Provide the [X, Y] coordinate of the cell's center where the given text is located.  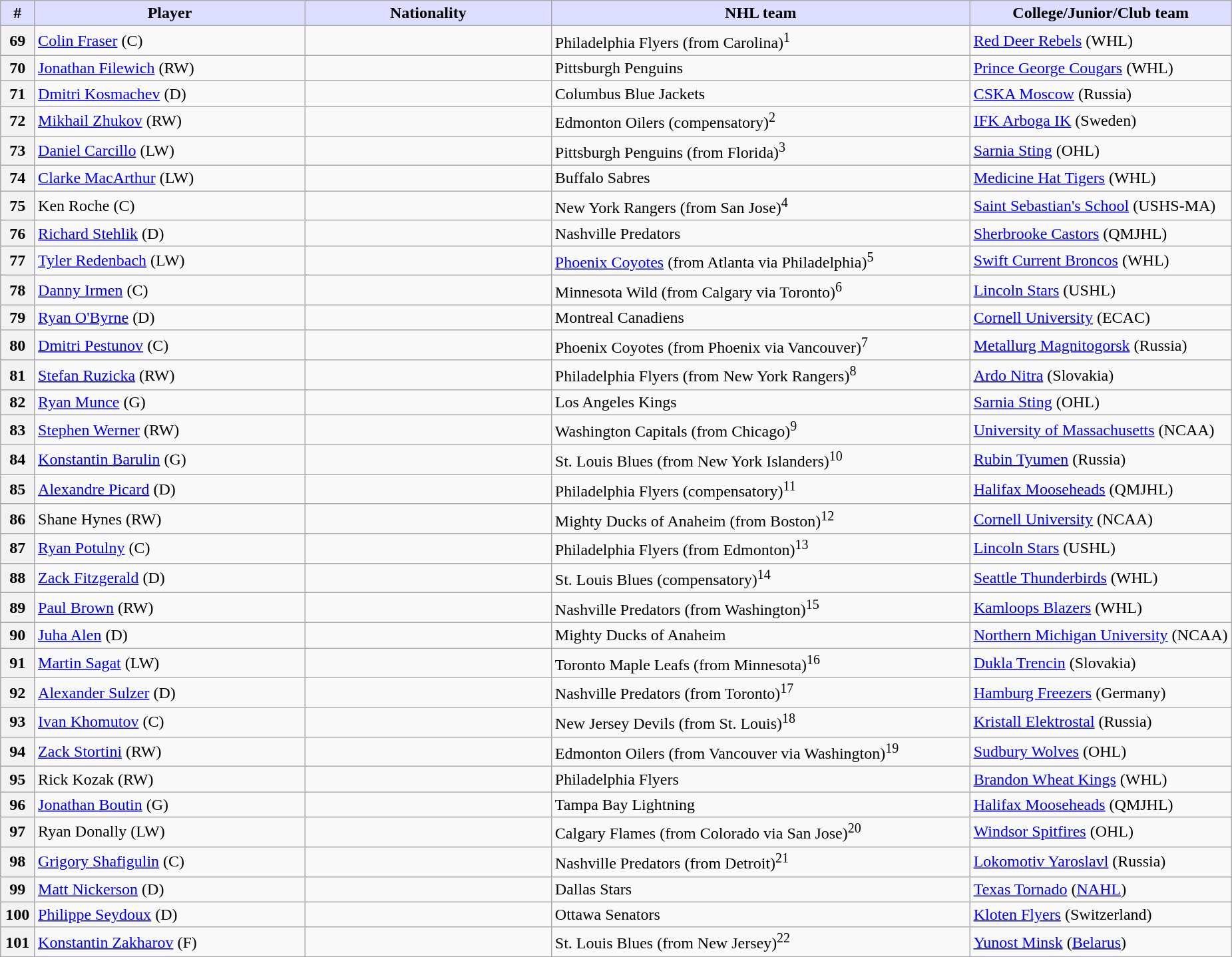
71 [17, 93]
Zack Fitzgerald (D) [170, 578]
Richard Stehlik (D) [170, 233]
96 [17, 805]
75 [17, 206]
St. Louis Blues (from New Jersey)22 [760, 942]
Konstantin Zakharov (F) [170, 942]
76 [17, 233]
Windsor Spitfires (OHL) [1101, 832]
90 [17, 636]
Columbus Blue Jackets [760, 93]
Brandon Wheat Kings (WHL) [1101, 779]
Montreal Canadiens [760, 317]
Saint Sebastian's School (USHS-MA) [1101, 206]
Ottawa Senators [760, 914]
Stefan Ruzicka (RW) [170, 375]
Ivan Khomutov (C) [170, 723]
Prince George Cougars (WHL) [1101, 68]
Jonathan Boutin (G) [170, 805]
Ardo Nitra (Slovakia) [1101, 375]
Philadelphia Flyers [760, 779]
Philadelphia Flyers (compensatory)11 [760, 490]
Konstantin Barulin (G) [170, 459]
Grigory Shafigulin (C) [170, 861]
Kristall Elektrostal (Russia) [1101, 723]
Buffalo Sabres [760, 178]
Philadelphia Flyers (from Carolina)1 [760, 41]
87 [17, 548]
79 [17, 317]
Pittsburgh Penguins (from Florida)3 [760, 150]
Edmonton Oilers (compensatory)2 [760, 121]
Phoenix Coyotes (from Phoenix via Vancouver)7 [760, 345]
Shane Hynes (RW) [170, 519]
Matt Nickerson (D) [170, 889]
78 [17, 290]
St. Louis Blues (from New York Islanders)10 [760, 459]
Clarke MacArthur (LW) [170, 178]
Edmonton Oilers (from Vancouver via Washington)19 [760, 752]
97 [17, 832]
Daniel Carcillo (LW) [170, 150]
Rick Kozak (RW) [170, 779]
Mikhail Zhukov (RW) [170, 121]
Tampa Bay Lightning [760, 805]
85 [17, 490]
Juha Alen (D) [170, 636]
Washington Capitals (from Chicago)9 [760, 430]
Cornell University (ECAC) [1101, 317]
Dallas Stars [760, 889]
82 [17, 403]
100 [17, 914]
Paul Brown (RW) [170, 608]
Stephen Werner (RW) [170, 430]
Ryan O'Byrne (D) [170, 317]
Los Angeles Kings [760, 403]
77 [17, 261]
Lokomotiv Yaroslavl (Russia) [1101, 861]
St. Louis Blues (compensatory)14 [760, 578]
Rubin Tyumen (Russia) [1101, 459]
72 [17, 121]
Cornell University (NCAA) [1101, 519]
Sudbury Wolves (OHL) [1101, 752]
Metallurg Magnitogorsk (Russia) [1101, 345]
Calgary Flames (from Colorado via San Jose)20 [760, 832]
Medicine Hat Tigers (WHL) [1101, 178]
Jonathan Filewich (RW) [170, 68]
70 [17, 68]
80 [17, 345]
Minnesota Wild (from Calgary via Toronto)6 [760, 290]
Nationality [428, 13]
Hamburg Freezers (Germany) [1101, 692]
College/Junior/Club team [1101, 13]
CSKA Moscow (Russia) [1101, 93]
New York Rangers (from San Jose)4 [760, 206]
Mighty Ducks of Anaheim (from Boston)12 [760, 519]
Nashville Predators (from Detroit)21 [760, 861]
Philadelphia Flyers (from Edmonton)13 [760, 548]
Kamloops Blazers (WHL) [1101, 608]
Nashville Predators (from Toronto)17 [760, 692]
89 [17, 608]
Alexandre Picard (D) [170, 490]
Tyler Redenbach (LW) [170, 261]
Nashville Predators [760, 233]
Texas Tornado (NAHL) [1101, 889]
86 [17, 519]
Pittsburgh Penguins [760, 68]
Alexander Sulzer (D) [170, 692]
Seattle Thunderbirds (WHL) [1101, 578]
Ryan Munce (G) [170, 403]
Nashville Predators (from Washington)15 [760, 608]
Sherbrooke Castors (QMJHL) [1101, 233]
69 [17, 41]
Colin Fraser (C) [170, 41]
83 [17, 430]
New Jersey Devils (from St. Louis)18 [760, 723]
101 [17, 942]
Dmitri Pestunov (C) [170, 345]
IFK Arboga IK (Sweden) [1101, 121]
98 [17, 861]
Swift Current Broncos (WHL) [1101, 261]
Phoenix Coyotes (from Atlanta via Philadelphia)5 [760, 261]
Philippe Seydoux (D) [170, 914]
81 [17, 375]
91 [17, 663]
Mighty Ducks of Anaheim [760, 636]
Ryan Donally (LW) [170, 832]
73 [17, 150]
University of Massachusetts (NCAA) [1101, 430]
Martin Sagat (LW) [170, 663]
Player [170, 13]
Ken Roche (C) [170, 206]
# [17, 13]
Toronto Maple Leafs (from Minnesota)16 [760, 663]
94 [17, 752]
Yunost Minsk (Belarus) [1101, 942]
Kloten Flyers (Switzerland) [1101, 914]
95 [17, 779]
99 [17, 889]
Dukla Trencin (Slovakia) [1101, 663]
92 [17, 692]
74 [17, 178]
Dmitri Kosmachev (D) [170, 93]
NHL team [760, 13]
88 [17, 578]
Philadelphia Flyers (from New York Rangers)8 [760, 375]
93 [17, 723]
Red Deer Rebels (WHL) [1101, 41]
Ryan Potulny (C) [170, 548]
Northern Michigan University (NCAA) [1101, 636]
Danny Irmen (C) [170, 290]
84 [17, 459]
Zack Stortini (RW) [170, 752]
